Search for the cell housing the specified text and yield its [x, y] center coordinate. 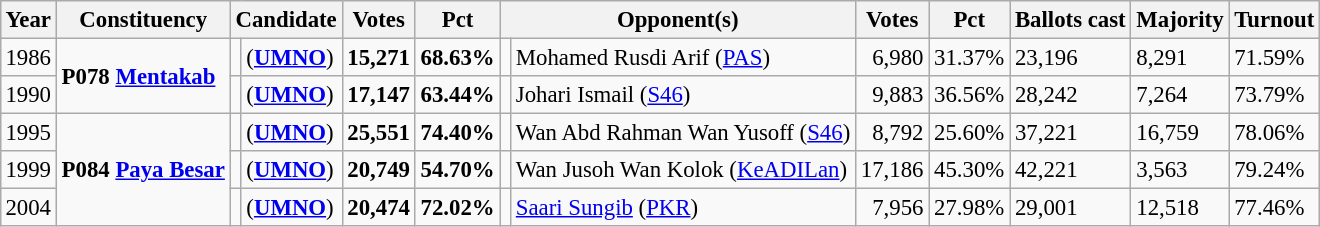
Year [28, 20]
25,551 [378, 133]
78.06% [1274, 133]
Turnout [1274, 20]
71.59% [1274, 57]
17,147 [378, 95]
7,264 [1180, 95]
3,563 [1180, 170]
28,242 [1070, 95]
1986 [28, 57]
20,474 [378, 208]
Mohamed Rusdi Arif (PAS) [682, 57]
P084 Paya Besar [143, 170]
31.37% [970, 57]
17,186 [892, 170]
72.02% [458, 208]
54.70% [458, 170]
23,196 [1070, 57]
Johari Ismail (S46) [682, 95]
P078 Mentakab [143, 76]
1999 [28, 170]
73.79% [1274, 95]
Candidate [286, 20]
7,956 [892, 208]
Ballots cast [1070, 20]
8,291 [1180, 57]
27.98% [970, 208]
42,221 [1070, 170]
Wan Abd Rahman Wan Yusoff (S46) [682, 133]
63.44% [458, 95]
79.24% [1274, 170]
6,980 [892, 57]
29,001 [1070, 208]
25.60% [970, 133]
37,221 [1070, 133]
15,271 [378, 57]
1995 [28, 133]
20,749 [378, 170]
Saari Sungib (PKR) [682, 208]
16,759 [1180, 133]
8,792 [892, 133]
9,883 [892, 95]
2004 [28, 208]
Opponent(s) [678, 20]
Majority [1180, 20]
Constituency [143, 20]
36.56% [970, 95]
45.30% [970, 170]
Wan Jusoh Wan Kolok (KeADILan) [682, 170]
74.40% [458, 133]
77.46% [1274, 208]
12,518 [1180, 208]
1990 [28, 95]
68.63% [458, 57]
